Provide the [x, y] coordinate of the cell's center where the given text is located.  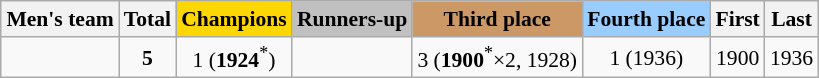
3 (1900*×2, 1928) [497, 58]
Last [792, 19]
Champions [234, 19]
Third place [497, 19]
1900 [737, 58]
First [737, 19]
Total [148, 19]
Men's team [60, 19]
Runners-up [352, 19]
5 [148, 58]
Fourth place [646, 19]
1 (1936) [646, 58]
1 (1924*) [234, 58]
1936 [792, 58]
